Detect which cell encompasses the target text, then output its (x, y) center coordinate. 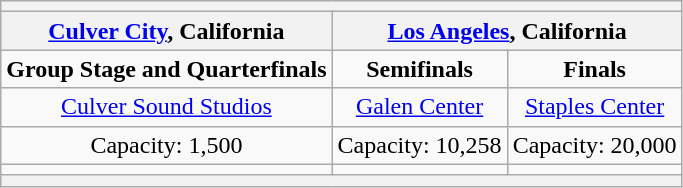
Los Angeles, California (507, 31)
Semifinals (420, 69)
Capacity: 10,258 (420, 145)
Capacity: 1,500 (166, 145)
Culver Sound Studios (166, 107)
Galen Center (420, 107)
Group Stage and Quarterfinals (166, 69)
Finals (594, 69)
Capacity: 20,000 (594, 145)
Staples Center (594, 107)
Culver City, California (166, 31)
